Search for the cell housing the specified text and yield its (X, Y) center coordinate. 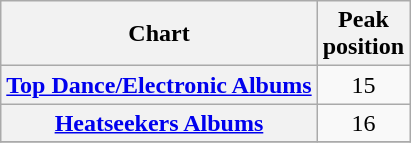
Top Dance/Electronic Albums (159, 85)
16 (363, 123)
Peakposition (363, 34)
Chart (159, 34)
15 (363, 85)
Heatseekers Albums (159, 123)
